Provide the (x, y) coordinate of the cell's center where the given text is located.  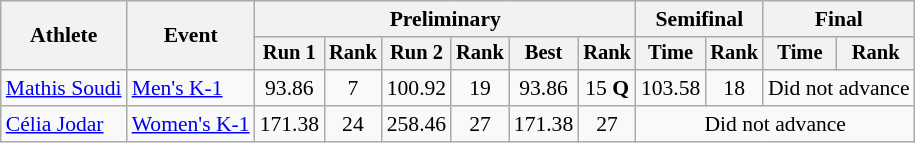
Best (544, 54)
Run 1 (290, 54)
7 (353, 88)
103.58 (670, 88)
Event (191, 36)
24 (353, 124)
15 Q (607, 88)
18 (734, 88)
Final (839, 19)
Semifinal (700, 19)
Men's K-1 (191, 88)
100.92 (416, 88)
Célia Jodar (64, 124)
258.46 (416, 124)
19 (480, 88)
Women's K-1 (191, 124)
Mathis Soudi (64, 88)
Athlete (64, 36)
Run 2 (416, 54)
Preliminary (446, 19)
